Provide the (X, Y) coordinate of the cell's center where the given text is located.  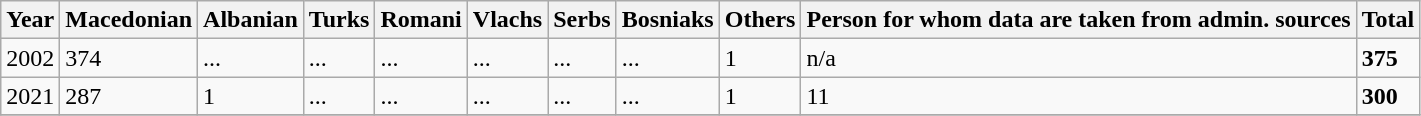
287 (129, 96)
Turks (339, 20)
Romani (421, 20)
Person for whom data are taken from admin. sources (1078, 20)
Serbs (582, 20)
Macedonian (129, 20)
n/a (1078, 58)
Year (30, 20)
375 (1388, 58)
2021 (30, 96)
300 (1388, 96)
Total (1388, 20)
Bosniaks (668, 20)
374 (129, 58)
Others (760, 20)
Albanian (251, 20)
2002 (30, 58)
11 (1078, 96)
Vlachs (507, 20)
